Detect which cell encompasses the target text, then output its (X, Y) center coordinate. 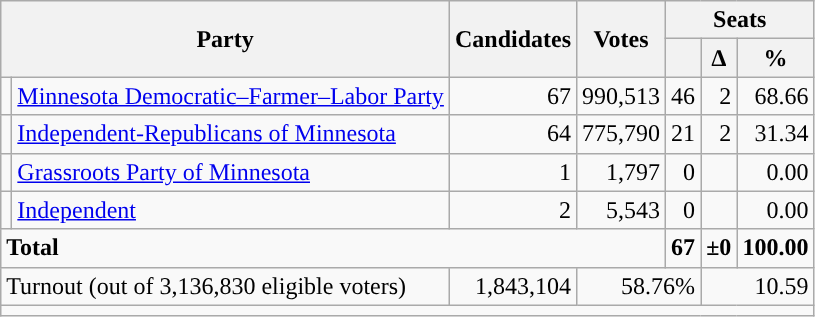
100.00 (776, 248)
Party (226, 39)
1,797 (622, 172)
Independent (231, 210)
64 (512, 134)
Total (334, 248)
1,843,104 (512, 286)
Grassroots Party of Minnesota (231, 172)
Seats (740, 20)
46 (684, 96)
1 (512, 172)
10.59 (758, 286)
5,543 (622, 210)
21 (684, 134)
58.76% (639, 286)
Minnesota Democratic–Farmer–Labor Party (231, 96)
Votes (622, 39)
990,513 (622, 96)
775,790 (622, 134)
Turnout (out of 3,136,830 eligible voters) (226, 286)
Independent-Republicans of Minnesota (231, 134)
∆ (719, 58)
±0 (719, 248)
Candidates (512, 39)
31.34 (776, 134)
% (776, 58)
68.66 (776, 96)
